Locate the cell with the specified text and output its [X, Y] center coordinate. 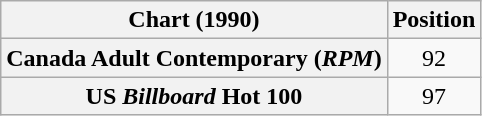
Chart (1990) [194, 20]
Position [434, 20]
97 [434, 96]
US Billboard Hot 100 [194, 96]
92 [434, 58]
Canada Adult Contemporary (RPM) [194, 58]
